Identify which cell holds the provided text, then report its [x, y] central coordinate. 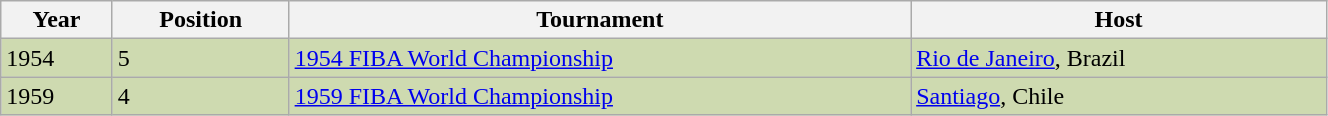
Santiago, Chile [1119, 96]
1959 FIBA World Championship [600, 96]
Host [1119, 20]
1954 [56, 58]
4 [200, 96]
5 [200, 58]
1954 FIBA World Championship [600, 58]
Tournament [600, 20]
1959 [56, 96]
Rio de Janeiro, Brazil [1119, 58]
Year [56, 20]
Position [200, 20]
